Scan for the cell matching the given text and deliver its (x, y) coordinate at center. 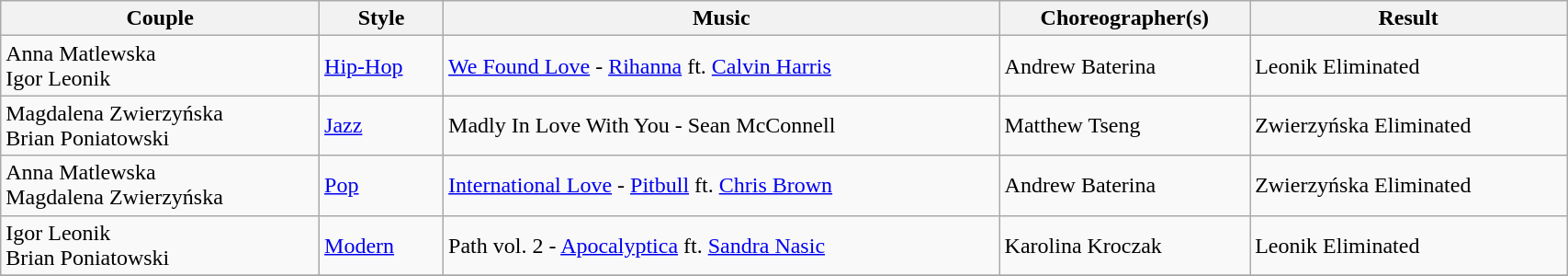
Matthew Tseng (1124, 125)
Pop (382, 186)
Modern (382, 245)
Anna MatlewskaMagdalena Zwierzyńska (160, 186)
Result (1409, 18)
Choreographer(s) (1124, 18)
Magdalena ZwierzyńskaBrian Poniatowski (160, 125)
Style (382, 18)
We Found Love - Rihanna ft. Calvin Harris (722, 66)
Karolina Kroczak (1124, 245)
Anna MatlewskaIgor Leonik (160, 66)
Igor LeonikBrian Poniatowski (160, 245)
Hip-Hop (382, 66)
Madly In Love With You - Sean McConnell (722, 125)
International Love - Pitbull ft. Chris Brown (722, 186)
Jazz (382, 125)
Couple (160, 18)
Music (722, 18)
Path vol. 2 - Apocalyptica ft. Sandra Nasic (722, 245)
